Extract the (X, Y) coordinate from the center of the cell holding the provided text.  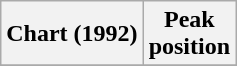
Peakposition (189, 34)
Chart (1992) (72, 34)
